Locate the cell with the specified text and output its [X, Y] center coordinate. 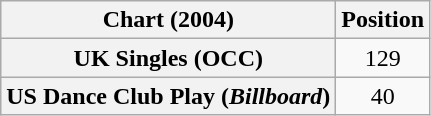
129 [383, 58]
UK Singles (OCC) [168, 58]
US Dance Club Play (Billboard) [168, 96]
Position [383, 20]
40 [383, 96]
Chart (2004) [168, 20]
